Locate the cell with the specified text and output its [X, Y] center coordinate. 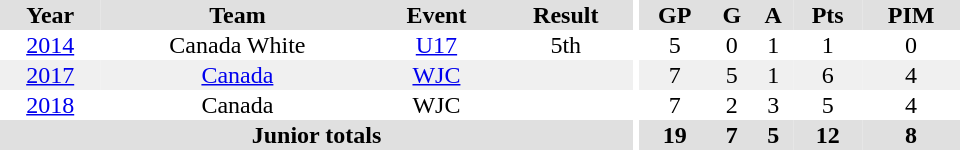
6 [828, 75]
Result [566, 15]
Junior totals [316, 135]
G [732, 15]
Event [436, 15]
2017 [50, 75]
GP [675, 15]
2018 [50, 105]
PIM [911, 15]
5th [566, 45]
Year [50, 15]
Pts [828, 15]
Canada White [237, 45]
2014 [50, 45]
2 [732, 105]
8 [911, 135]
Team [237, 15]
U17 [436, 45]
3 [773, 105]
A [773, 15]
12 [828, 135]
19 [675, 135]
